For the text-containing cell, return its midpoint in (X, Y) coordinate format. 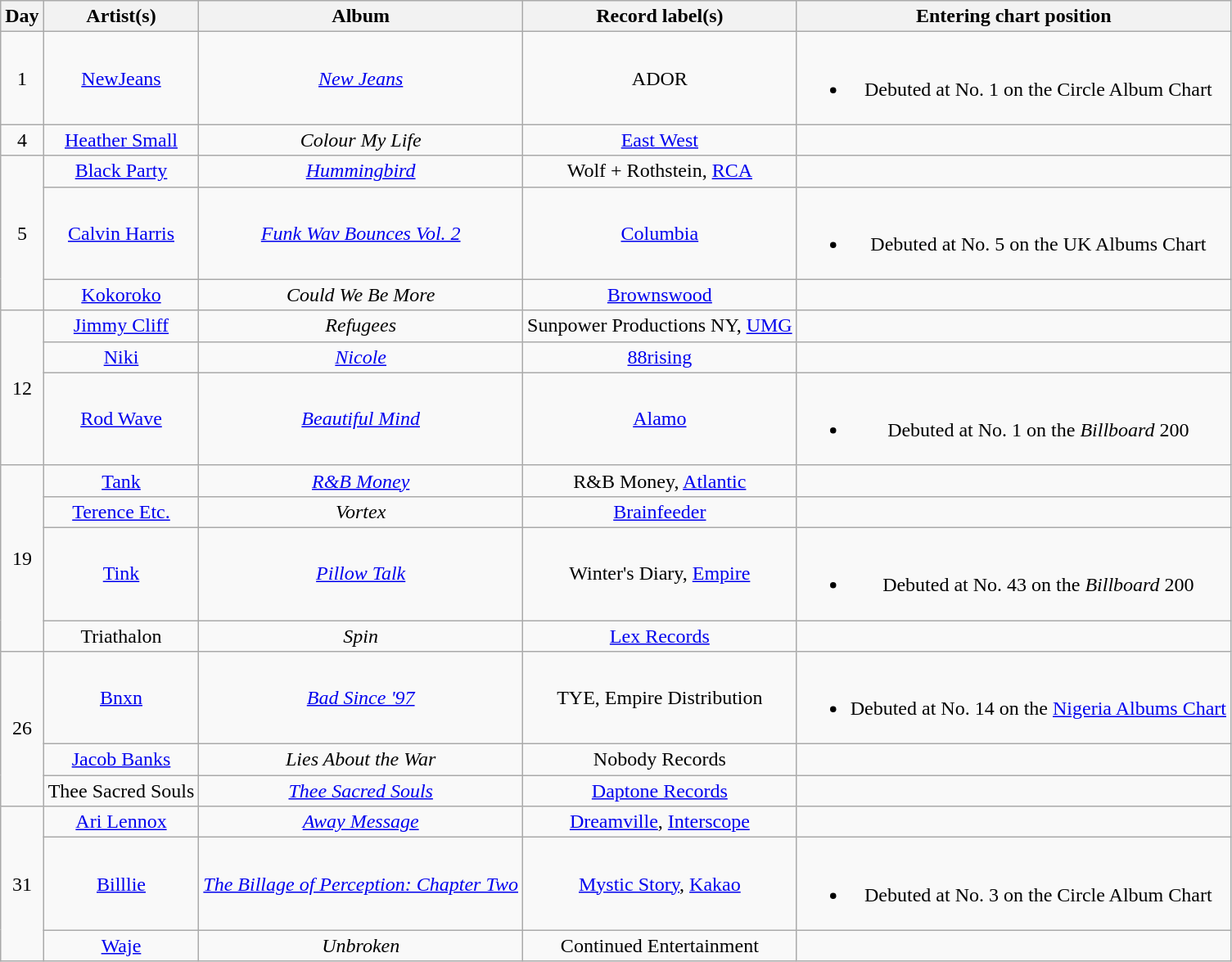
Colour My Life (361, 140)
Triathalon (121, 636)
Waje (121, 946)
Niki (121, 357)
Nicole (361, 357)
31 (22, 884)
4 (22, 140)
Pillow Talk (361, 573)
Black Party (121, 171)
Brainfeeder (660, 512)
Debuted at No. 1 on the Billboard 200 (1013, 419)
Dreamville, Interscope (660, 822)
Debuted at No. 14 on the Nigeria Albums Chart (1013, 698)
The Billage of Perception: Chapter Two (361, 884)
Vortex (361, 512)
Jacob Banks (121, 760)
Lex Records (660, 636)
TYE, Empire Distribution (660, 698)
88rising (660, 357)
Alamo (660, 419)
Mystic Story, Kakao (660, 884)
Jimmy Cliff (121, 326)
Bad Since '97 (361, 698)
Kokoroko (121, 295)
East West (660, 140)
Day (22, 16)
Brownswood (660, 295)
Wolf + Rothstein, RCA (660, 171)
Away Message (361, 822)
Heather Small (121, 140)
Could We Be More (361, 295)
Continued Entertainment (660, 946)
Refugees (361, 326)
Winter's Diary, Empire (660, 573)
R&B Money (361, 481)
Artist(s) (121, 16)
Lies About the War (361, 760)
Ari Lennox (121, 822)
NewJeans (121, 79)
Daptone Records (660, 791)
19 (22, 558)
1 (22, 79)
Hummingbird (361, 171)
Tink (121, 573)
ADOR (660, 79)
Sunpower Productions NY, UMG (660, 326)
Debuted at No. 1 on the Circle Album Chart (1013, 79)
Spin (361, 636)
Debuted at No. 43 on the Billboard 200 (1013, 573)
Album (361, 16)
Debuted at No. 5 on the UK Albums Chart (1013, 233)
Debuted at No. 3 on the Circle Album Chart (1013, 884)
R&B Money, Atlantic (660, 481)
12 (22, 388)
Record label(s) (660, 16)
Tank (121, 481)
Calvin Harris (121, 233)
Nobody Records (660, 760)
Bnxn (121, 698)
Columbia (660, 233)
Funk Wav Bounces Vol. 2 (361, 233)
Unbroken (361, 946)
Terence Etc. (121, 512)
Billlie (121, 884)
Entering chart position (1013, 16)
New Jeans (361, 79)
26 (22, 729)
Beautiful Mind (361, 419)
5 (22, 233)
Rod Wave (121, 419)
